Output the [X, Y] coordinate of the center of the cell containing the given text.  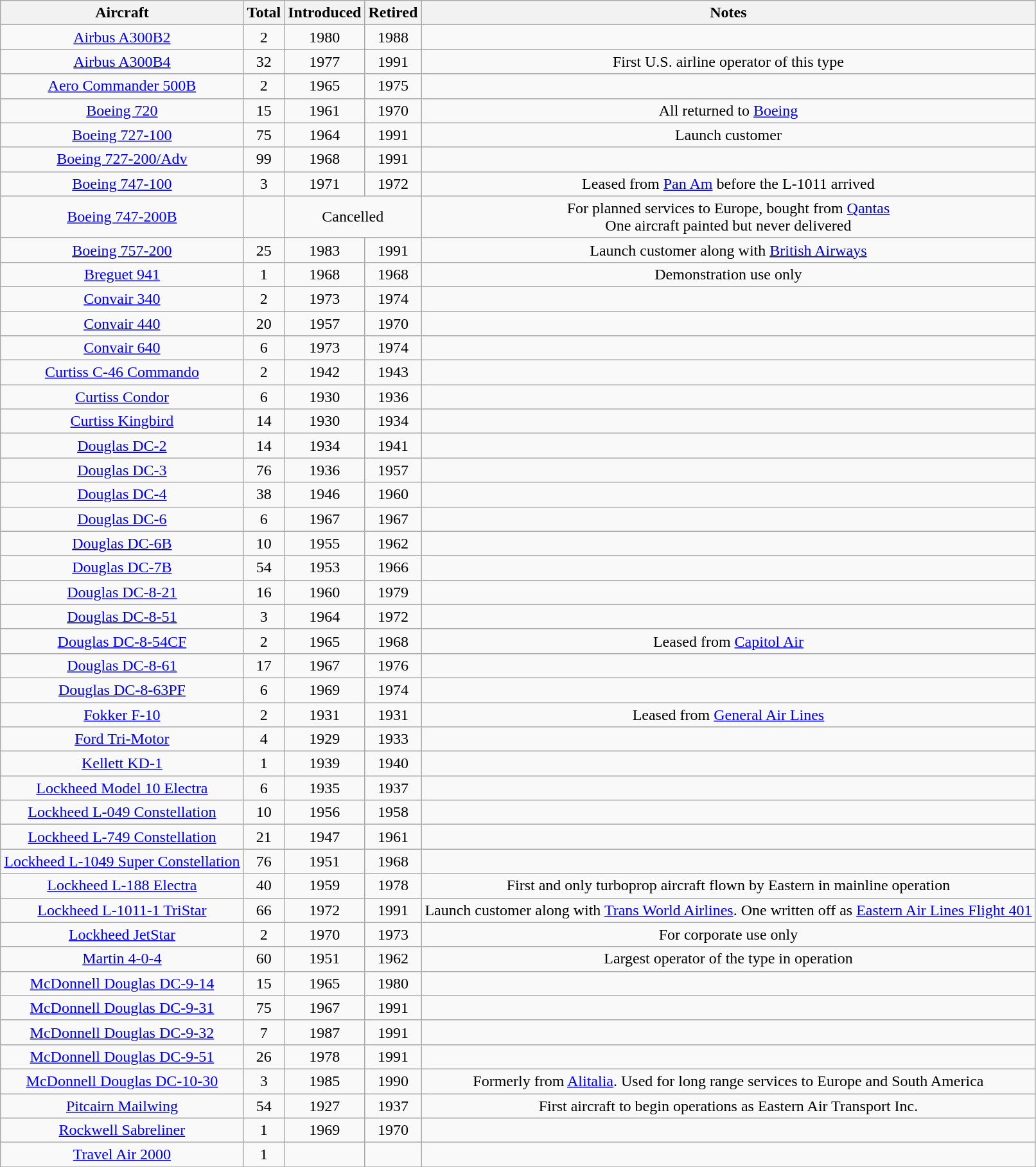
Douglas DC-8-54CF [122, 641]
Leased from Capitol Air [728, 641]
Douglas DC-4 [122, 495]
1988 [393, 37]
Lockheed JetStar [122, 934]
1975 [393, 86]
60 [264, 959]
Launch customer along with Trans World Airlines. One written off as Eastern Air Lines Flight 401 [728, 910]
1979 [393, 592]
1940 [393, 764]
McDonnell Douglas DC-9-31 [122, 1008]
Lockheed L-1011-1 TriStar [122, 910]
1956 [325, 812]
25 [264, 250]
40 [264, 886]
Boeing 747-200B [122, 217]
First aircraft to begin operations as Eastern Air Transport Inc. [728, 1105]
Airbus A300B4 [122, 62]
Introduced [325, 13]
1939 [325, 764]
Pitcairn Mailwing [122, 1105]
Lockheed L-749 Constellation [122, 837]
1947 [325, 837]
Douglas DC-2 [122, 446]
Boeing 747-100 [122, 184]
McDonnell Douglas DC-9-14 [122, 983]
1959 [325, 886]
Formerly from Alitalia. Used for long range services to Europe and South America [728, 1081]
1976 [393, 665]
1985 [325, 1081]
Curtiss Kingbird [122, 421]
16 [264, 592]
Aircraft [122, 13]
Curtiss C-46 Commando [122, 373]
Douglas DC-6B [122, 543]
All returned to Boeing [728, 110]
Fokker F-10 [122, 715]
Largest operator of the type in operation [728, 959]
1941 [393, 446]
Airbus A300B2 [122, 37]
17 [264, 665]
Convair 340 [122, 299]
1946 [325, 495]
Notes [728, 13]
Douglas DC-3 [122, 470]
Boeing 757-200 [122, 250]
Boeing 727-200/Adv [122, 159]
1958 [393, 812]
For corporate use only [728, 934]
Launch customer [728, 135]
Curtiss Condor [122, 397]
1953 [325, 568]
1990 [393, 1081]
Lockheed Model 10 Electra [122, 788]
McDonnell Douglas DC-10-30 [122, 1081]
McDonnell Douglas DC-9-32 [122, 1032]
Demonstration use only [728, 274]
32 [264, 62]
1927 [325, 1105]
1942 [325, 373]
26 [264, 1057]
Cancelled [353, 217]
7 [264, 1032]
4 [264, 739]
21 [264, 837]
1983 [325, 250]
Convair 440 [122, 323]
Leased from Pan Am before the L-1011 arrived [728, 184]
Douglas DC-8-63PF [122, 690]
McDonnell Douglas DC-9-51 [122, 1057]
Douglas DC-8-51 [122, 617]
1933 [393, 739]
Lockheed L-188 Electra [122, 886]
66 [264, 910]
Kellett KD-1 [122, 764]
Lockheed L-1049 Super Constellation [122, 861]
Lockheed L-049 Constellation [122, 812]
Boeing 727-100 [122, 135]
Leased from General Air Lines [728, 715]
Convair 640 [122, 348]
Douglas DC-8-61 [122, 665]
1977 [325, 62]
20 [264, 323]
Launch customer along with British Airways [728, 250]
Total [264, 13]
For planned services to Europe, bought from Qantas One aircraft painted but never delivered [728, 217]
1955 [325, 543]
First and only turboprop aircraft flown by Eastern in mainline operation [728, 886]
1943 [393, 373]
Retired [393, 13]
99 [264, 159]
1971 [325, 184]
Douglas DC-6 [122, 519]
Martin 4-0-4 [122, 959]
1935 [325, 788]
1987 [325, 1032]
Aero Commander 500B [122, 86]
First U.S. airline operator of this type [728, 62]
Douglas DC-7B [122, 568]
Breguet 941 [122, 274]
Ford Tri-Motor [122, 739]
Douglas DC-8-21 [122, 592]
Travel Air 2000 [122, 1155]
Boeing 720 [122, 110]
1966 [393, 568]
Rockwell Sabreliner [122, 1130]
1929 [325, 739]
38 [264, 495]
